For the text-containing cell, return its midpoint in (x, y) coordinate format. 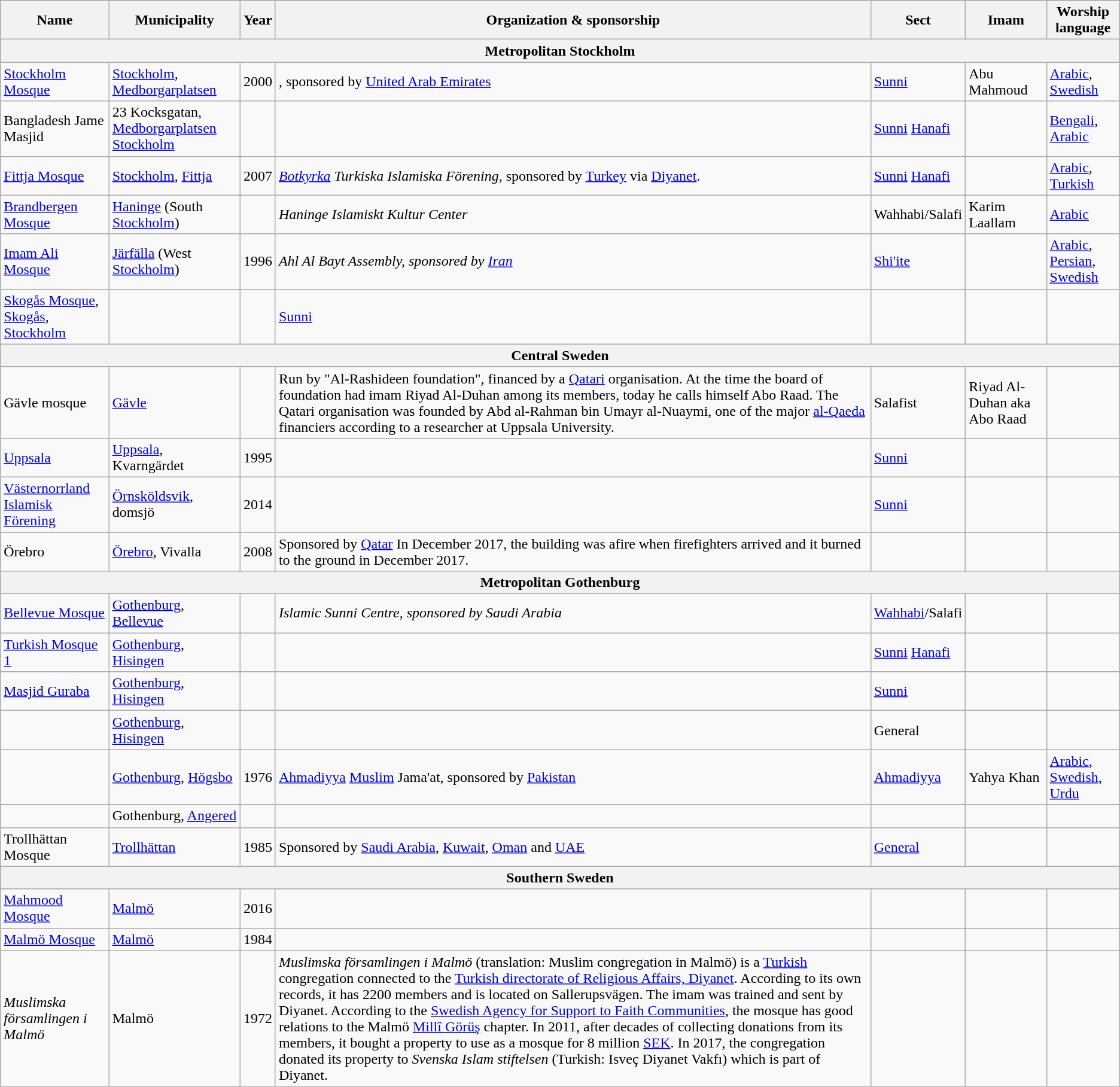
Organization & sponsorship (573, 20)
Salafist (918, 402)
Riyad Al-Duhan aka Abo Raad (1006, 402)
1972 (257, 1018)
Örebro, Vivalla (175, 552)
Imam (1006, 20)
Bellevue Mosque (55, 614)
Name (55, 20)
Botkyrka Turkiska Islamiska Förening, sponsored by Turkey via Diyanet. (573, 176)
Shi'ite (918, 261)
1995 (257, 457)
Sponsored by Qatar In December 2017, the building was afire when firefighters arrived and it burned to the ground in December 2017. (573, 552)
Trollhättan (175, 847)
Sponsored by Saudi Arabia, Kuwait, Oman and UAE (573, 847)
Örnsköldsvik, domsjö (175, 504)
Municipality (175, 20)
Gothenburg, Bellevue (175, 614)
1984 (257, 939)
Haninge Islamiskt Kultur Center (573, 214)
Islamic Sunni Centre, sponsored by Saudi Arabia (573, 614)
2007 (257, 176)
2008 (257, 552)
Turkish Mosque 1 (55, 652)
Yahya Khan (1006, 777)
1985 (257, 847)
Fittja Mosque (55, 176)
Bangladesh Jame Masjid (55, 129)
Gothenburg, Högsbo (175, 777)
2016 (257, 908)
Malmö Mosque (55, 939)
Arabic (1083, 214)
Mahmood Mosque (55, 908)
Arabic, Swedish (1083, 81)
Skogås Mosque, Skogås, Stockholm (55, 316)
Arabic, Swedish, Urdu (1083, 777)
Stockholm Mosque (55, 81)
Imam Ali Mosque (55, 261)
Sect (918, 20)
Gävle (175, 402)
Arabic, Persian, Swedish (1083, 261)
2000 (257, 81)
Järfälla (West Stockholm) (175, 261)
Karim Laallam (1006, 214)
Year (257, 20)
1996 (257, 261)
Metropolitan Stockholm (560, 51)
Abu Mahmoud (1006, 81)
Gävle mosque (55, 402)
2014 (257, 504)
Bengali, Arabic (1083, 129)
Trollhättan Mosque (55, 847)
, sponsored by United Arab Emirates (573, 81)
Central Sweden (560, 355)
Uppsala (55, 457)
Örebro (55, 552)
Worship language (1083, 20)
Ahmadiyya Muslim Jama'at, sponsored by Pakistan (573, 777)
Ahmadiyya (918, 777)
1976 (257, 777)
Muslimska församlingen i Malmö (55, 1018)
Gothenburg, Angered (175, 816)
Stockholm, Medborgarplatsen (175, 81)
Haninge (South Stockholm) (175, 214)
Västernorrland Islamisk Förening (55, 504)
Southern Sweden (560, 878)
Ahl Al Bayt Assembly, sponsored by Iran (573, 261)
Brandbergen Mosque (55, 214)
Masjid Guraba (55, 692)
Arabic, Turkish (1083, 176)
Metropolitan Gothenburg (560, 583)
Uppsala, Kvarngärdet (175, 457)
23 Kocksgatan, Medborgarplatsen Stockholm (175, 129)
Stockholm, Fittja (175, 176)
